Pinpoint the cell where the given text exists, returning its [x, y] midpoint coordinate. 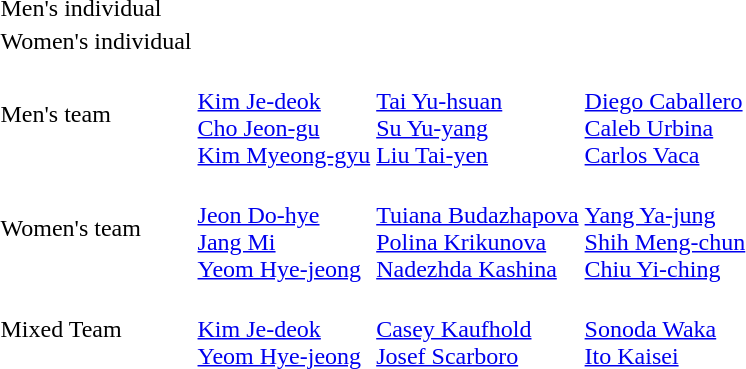
Tai Yu-hsuanSu Yu-yangLiu Tai-yen [478, 114]
Kim Je-deokCho Jeon-guKim Myeong-gyu [284, 114]
Jeon Do-hyeJang MiYeom Hye-jeong [284, 228]
Tuiana BudazhapovaPolina KrikunovaNadezhda Kashina [478, 228]
